From the cell containing the given text, extract its center point as (x, y) coordinate. 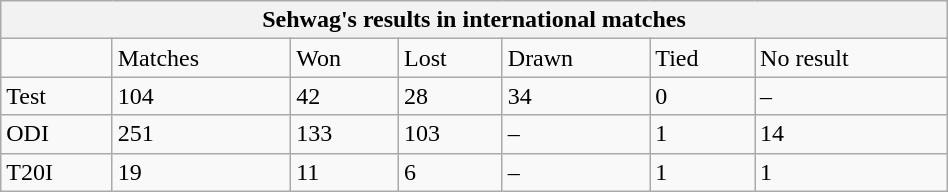
19 (201, 172)
251 (201, 134)
Tied (702, 58)
T20I (56, 172)
34 (576, 96)
104 (201, 96)
Drawn (576, 58)
6 (450, 172)
11 (345, 172)
Lost (450, 58)
Sehwag's results in international matches (474, 20)
0 (702, 96)
Won (345, 58)
Matches (201, 58)
ODI (56, 134)
14 (852, 134)
133 (345, 134)
103 (450, 134)
No result (852, 58)
28 (450, 96)
42 (345, 96)
Test (56, 96)
